Scan for the cell matching the given text and deliver its (x, y) coordinate at center. 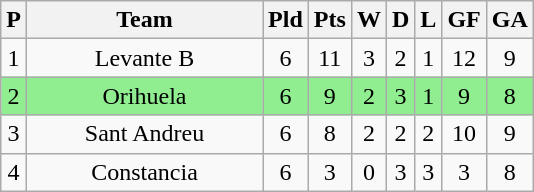
Pld (286, 20)
GF (464, 20)
Team (144, 20)
4 (14, 172)
Sant Andreu (144, 134)
D (400, 20)
L (428, 20)
GA (510, 20)
10 (464, 134)
11 (330, 58)
12 (464, 58)
Constancia (144, 172)
Pts (330, 20)
Orihuela (144, 96)
P (14, 20)
W (368, 20)
0 (368, 172)
Levante B (144, 58)
